Locate the cell with the specified text and output its (X, Y) center coordinate. 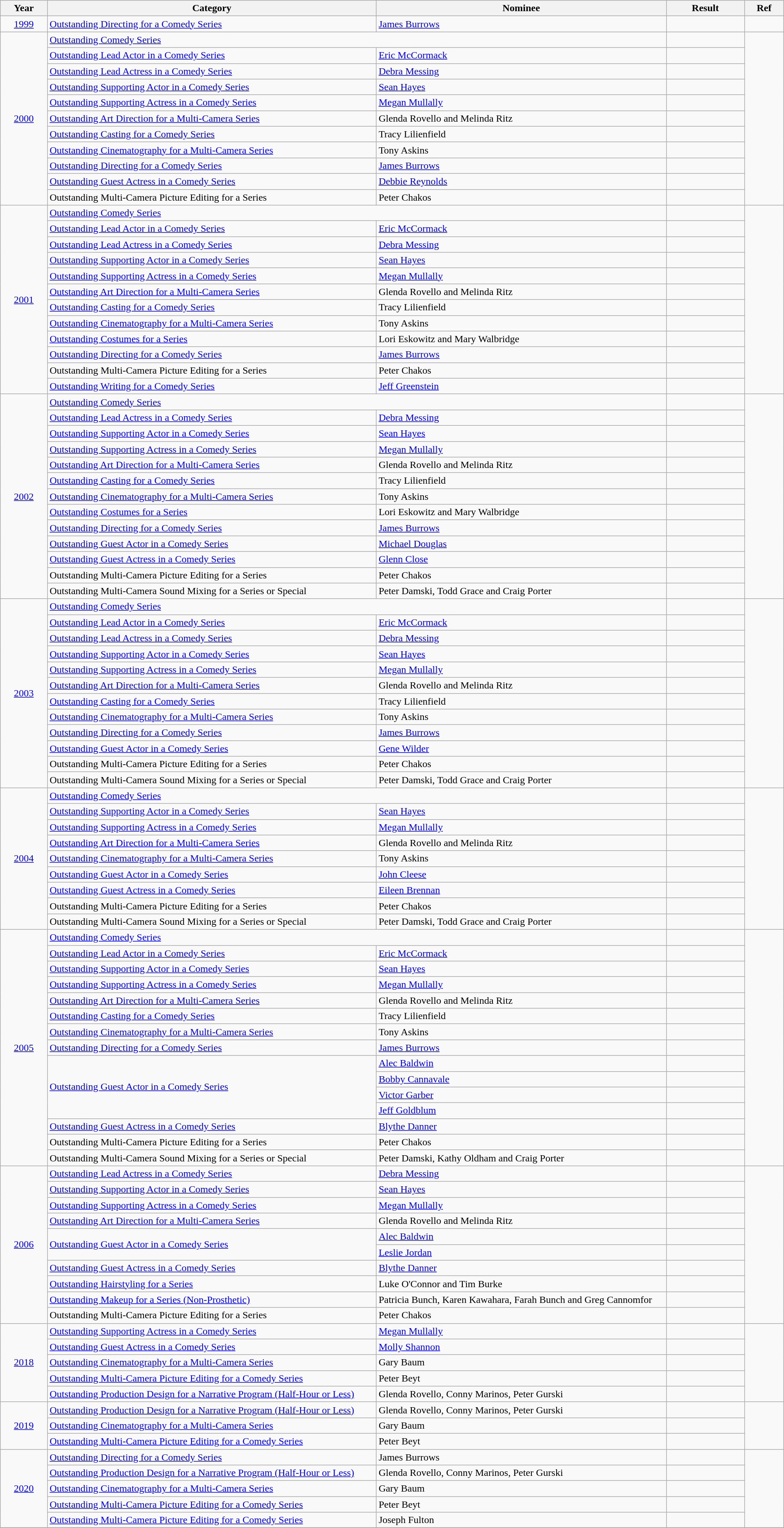
Nominee (521, 8)
Patricia Bunch, Karen Kawahara, Farah Bunch and Greg Cannomfor (521, 1300)
Michael Douglas (521, 544)
2001 (24, 300)
2000 (24, 118)
Victor Garber (521, 1095)
Luke O'Connor and Tim Burke (521, 1284)
Leslie Jordan (521, 1252)
Jeff Goldblum (521, 1111)
Gene Wilder (521, 748)
Year (24, 8)
2018 (24, 1362)
Eileen Brennan (521, 890)
John Cleese (521, 874)
Peter Damski, Kathy Oldham and Craig Porter (521, 1158)
Result (705, 8)
2006 (24, 1245)
2003 (24, 693)
Glenn Close (521, 559)
Ref (764, 8)
2019 (24, 1425)
Outstanding Makeup for a Series (Non-Prosthetic) (212, 1300)
1999 (24, 24)
Outstanding Writing for a Comedy Series (212, 386)
Jeff Greenstein (521, 386)
Molly Shannon (521, 1347)
Bobby Cannavale (521, 1079)
Joseph Fulton (521, 1520)
Debbie Reynolds (521, 181)
2004 (24, 859)
2005 (24, 1048)
2020 (24, 1488)
Outstanding Hairstyling for a Series (212, 1284)
Category (212, 8)
2002 (24, 497)
